Find where the given text appears and provide that cell's center as [x, y] coordinate. 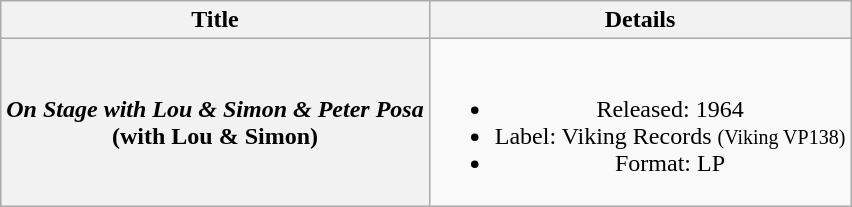
Title [215, 20]
Details [640, 20]
Released: 1964Label: Viking Records (Viking VP138)Format: LP [640, 122]
On Stage with Lou & Simon & Peter Posa (with Lou & Simon) [215, 122]
